Scan for the cell matching the given text and deliver its [X, Y] coordinate at center. 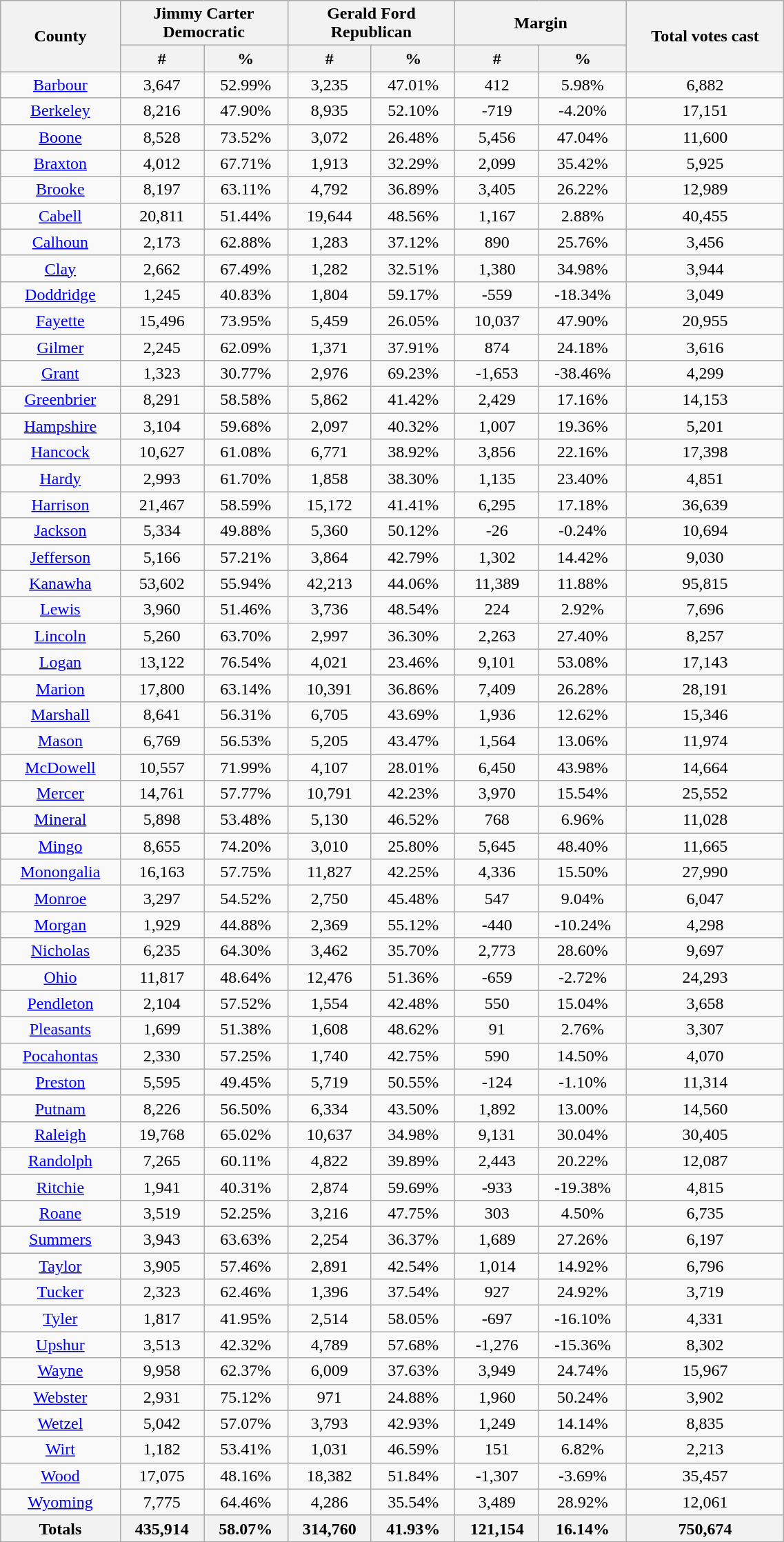
15,496 [161, 321]
47.04% [582, 137]
-10.24% [582, 925]
56.53% [245, 741]
Tucker [61, 1292]
12,989 [705, 190]
25.76% [582, 242]
4,789 [330, 1345]
58.05% [412, 1319]
3,902 [705, 1397]
3,307 [705, 1030]
8,641 [161, 714]
17,398 [705, 452]
60.11% [245, 1161]
1,245 [161, 294]
2,662 [161, 268]
Greenbrier [61, 400]
Kanawha [61, 583]
-659 [496, 977]
10,791 [330, 794]
5,205 [330, 741]
44.88% [245, 925]
Raleigh [61, 1134]
64.46% [245, 1502]
15,967 [705, 1371]
-1,653 [496, 374]
1,858 [330, 479]
6,197 [705, 1240]
62.09% [245, 347]
1,936 [496, 714]
42.48% [412, 1003]
Marshall [61, 714]
11,827 [330, 872]
42.79% [412, 557]
435,914 [161, 1528]
Harrison [61, 505]
3,944 [705, 268]
Nicholas [61, 951]
24.92% [582, 1292]
17.18% [582, 505]
24,293 [705, 977]
24.18% [582, 347]
Jimmy CarterDemocratic [204, 23]
51.36% [412, 977]
Gilmer [61, 347]
10,037 [496, 321]
4,851 [705, 479]
26.28% [582, 688]
Fayette [61, 321]
10,391 [330, 688]
14,664 [705, 768]
41.93% [412, 1528]
12,061 [705, 1502]
14.50% [582, 1056]
-15.36% [582, 1345]
36,639 [705, 505]
-1,276 [496, 1345]
10,637 [330, 1134]
9,697 [705, 951]
Brooke [61, 190]
44.06% [412, 583]
43.98% [582, 768]
550 [496, 1003]
15,172 [330, 505]
2,254 [330, 1240]
7,409 [496, 688]
3,905 [161, 1266]
1,249 [496, 1423]
20,955 [705, 321]
2,976 [330, 374]
16,163 [161, 872]
35.54% [412, 1502]
6,796 [705, 1266]
5,456 [496, 137]
41.41% [412, 505]
1,892 [496, 1108]
1,031 [330, 1450]
4,021 [330, 662]
971 [330, 1397]
5,459 [330, 321]
-1,307 [496, 1476]
1,302 [496, 557]
12,476 [330, 977]
16.14% [582, 1528]
76.54% [245, 662]
2,323 [161, 1292]
14.14% [582, 1423]
1,941 [161, 1187]
Monongalia [61, 872]
12,087 [705, 1161]
57.68% [412, 1345]
-18.34% [582, 294]
23.46% [412, 662]
10,557 [161, 768]
Boone [61, 137]
1,929 [161, 925]
2,104 [161, 1003]
1,014 [496, 1266]
35.42% [582, 163]
2,773 [496, 951]
Hancock [61, 452]
-440 [496, 925]
26.48% [412, 137]
13.00% [582, 1108]
17,143 [705, 662]
42.93% [412, 1423]
27.40% [582, 636]
11,028 [705, 820]
11,817 [161, 977]
32.29% [412, 163]
1,135 [496, 479]
30,405 [705, 1134]
14,761 [161, 794]
1,182 [161, 1450]
3,462 [330, 951]
63.14% [245, 688]
51.44% [245, 216]
Doddridge [61, 294]
5,862 [330, 400]
3,736 [330, 610]
3,793 [330, 1423]
1,007 [496, 426]
Totals [61, 1528]
-4.20% [582, 111]
10,627 [161, 452]
Lewis [61, 610]
39.89% [412, 1161]
48.64% [245, 977]
Clay [61, 268]
8,257 [705, 636]
7,696 [705, 610]
38.30% [412, 479]
7,775 [161, 1502]
Hampshire [61, 426]
35,457 [705, 1476]
57.25% [245, 1056]
61.70% [245, 479]
41.95% [245, 1319]
58.58% [245, 400]
2.88% [582, 216]
8,226 [161, 1108]
8,835 [705, 1423]
5,042 [161, 1423]
3,970 [496, 794]
27,990 [705, 872]
40,455 [705, 216]
3,616 [705, 347]
Monroe [61, 899]
5,334 [161, 531]
62.37% [245, 1371]
1,283 [330, 242]
14,560 [705, 1108]
56.50% [245, 1108]
3,943 [161, 1240]
Wirt [61, 1450]
3,104 [161, 426]
412 [496, 85]
48.62% [412, 1030]
53.48% [245, 820]
52.99% [245, 85]
5,719 [330, 1082]
Tyler [61, 1319]
Pendleton [61, 1003]
5,898 [161, 820]
2,245 [161, 347]
2,514 [330, 1319]
Wetzel [61, 1423]
8,655 [161, 846]
Ohio [61, 977]
57.75% [245, 872]
3,513 [161, 1345]
42.25% [412, 872]
36.30% [412, 636]
63.11% [245, 190]
24.74% [582, 1371]
2,750 [330, 899]
-124 [496, 1082]
4,331 [705, 1319]
Mercer [61, 794]
49.45% [245, 1082]
-2.72% [582, 977]
3,658 [705, 1003]
-38.46% [582, 374]
-26 [496, 531]
4,286 [330, 1502]
50.24% [582, 1397]
54.52% [245, 899]
2,263 [496, 636]
53,602 [161, 583]
Grant [61, 374]
4,012 [161, 163]
Summers [61, 1240]
Wayne [61, 1371]
Randolph [61, 1161]
8,528 [161, 137]
15,346 [705, 714]
17,800 [161, 688]
57.52% [245, 1003]
42.32% [245, 1345]
1,689 [496, 1240]
5,595 [161, 1082]
-1.10% [582, 1082]
4,299 [705, 374]
20.22% [582, 1161]
Berkeley [61, 111]
1,554 [330, 1003]
51.84% [412, 1476]
2,429 [496, 400]
3,960 [161, 610]
17.16% [582, 400]
26.05% [412, 321]
40.32% [412, 426]
121,154 [496, 1528]
750,674 [705, 1528]
1,699 [161, 1030]
57.07% [245, 1423]
57.46% [245, 1266]
42,213 [330, 583]
14.42% [582, 557]
2,997 [330, 636]
53.08% [582, 662]
67.71% [245, 163]
15.04% [582, 1003]
6,009 [330, 1371]
-719 [496, 111]
71.99% [245, 768]
48.16% [245, 1476]
303 [496, 1214]
75.12% [245, 1397]
45.48% [412, 899]
48.56% [412, 216]
2,099 [496, 163]
4,336 [496, 872]
Morgan [61, 925]
91 [496, 1030]
52.25% [245, 1214]
2,891 [330, 1266]
6,450 [496, 768]
Ritchie [61, 1187]
12.62% [582, 714]
3,519 [161, 1214]
17,075 [161, 1476]
224 [496, 610]
1,282 [330, 268]
43.50% [412, 1108]
9,101 [496, 662]
8,216 [161, 111]
6,295 [496, 505]
2,931 [161, 1397]
37.91% [412, 347]
3,072 [330, 137]
6,705 [330, 714]
9.04% [582, 899]
Upshur [61, 1345]
11,600 [705, 137]
59.17% [412, 294]
6,882 [705, 85]
6.82% [582, 1450]
23.40% [582, 479]
Margin [541, 23]
Preston [61, 1082]
Mineral [61, 820]
3,405 [496, 190]
314,760 [330, 1528]
Pleasants [61, 1030]
Putnam [61, 1108]
1,913 [330, 163]
890 [496, 242]
-3.69% [582, 1476]
55.12% [412, 925]
4,298 [705, 925]
1,323 [161, 374]
26.22% [582, 190]
6.96% [582, 820]
1,371 [330, 347]
3,216 [330, 1214]
9,030 [705, 557]
1,740 [330, 1056]
Jefferson [61, 557]
14.92% [582, 1266]
30.77% [245, 374]
56.31% [245, 714]
25,552 [705, 794]
8,291 [161, 400]
22.16% [582, 452]
11.88% [582, 583]
28.92% [582, 1502]
4,070 [705, 1056]
32.51% [412, 268]
63.63% [245, 1240]
57.21% [245, 557]
38.92% [412, 452]
37.63% [412, 1371]
40.31% [245, 1187]
3,647 [161, 85]
5,130 [330, 820]
1,608 [330, 1030]
Lincoln [61, 636]
42.54% [412, 1266]
11,389 [496, 583]
1,564 [496, 741]
63.70% [245, 636]
20,811 [161, 216]
95,815 [705, 583]
18,382 [330, 1476]
28.01% [412, 768]
6,235 [161, 951]
Taylor [61, 1266]
35.70% [412, 951]
37.54% [412, 1292]
9,131 [496, 1134]
74.20% [245, 846]
Pocahontas [61, 1056]
43.69% [412, 714]
-933 [496, 1187]
46.59% [412, 1450]
Marion [61, 688]
50.55% [412, 1082]
-0.24% [582, 531]
151 [496, 1450]
3,456 [705, 242]
42.75% [412, 1056]
62.88% [245, 242]
58.07% [245, 1528]
2,173 [161, 242]
2.92% [582, 610]
73.95% [245, 321]
Wood [61, 1476]
13.06% [582, 741]
28.60% [582, 951]
64.30% [245, 951]
41.42% [412, 400]
36.89% [412, 190]
52.10% [412, 111]
3,856 [496, 452]
County [61, 36]
-559 [496, 294]
1,167 [496, 216]
Hardy [61, 479]
5,166 [161, 557]
15.54% [582, 794]
19,644 [330, 216]
48.54% [412, 610]
Roane [61, 1214]
7,265 [161, 1161]
4,107 [330, 768]
Cabell [61, 216]
57.77% [245, 794]
11,314 [705, 1082]
4,822 [330, 1161]
Total votes cast [705, 36]
Wyoming [61, 1502]
1,396 [330, 1292]
6,047 [705, 899]
3,864 [330, 557]
4,792 [330, 190]
61.08% [245, 452]
49.88% [245, 531]
43.47% [412, 741]
Calhoun [61, 242]
Webster [61, 1397]
2.76% [582, 1030]
40.83% [245, 294]
-16.10% [582, 1319]
19.36% [582, 426]
55.94% [245, 583]
27.26% [582, 1240]
5,645 [496, 846]
Mason [61, 741]
46.52% [412, 820]
2,993 [161, 479]
1,960 [496, 1397]
6,334 [330, 1108]
8,935 [330, 111]
Jackson [61, 531]
48.40% [582, 846]
69.23% [412, 374]
51.46% [245, 610]
2,443 [496, 1161]
19,768 [161, 1134]
2,213 [705, 1450]
Gerald FordRepublican [371, 23]
6,735 [705, 1214]
3,235 [330, 85]
2,369 [330, 925]
37.12% [412, 242]
2,330 [161, 1056]
5,925 [705, 163]
2,874 [330, 1187]
3,719 [705, 1292]
14,153 [705, 400]
590 [496, 1056]
6,769 [161, 741]
Logan [61, 662]
59.68% [245, 426]
3,010 [330, 846]
30.04% [582, 1134]
6,771 [330, 452]
47.75% [412, 1214]
3,049 [705, 294]
4.50% [582, 1214]
Barbour [61, 85]
24.88% [412, 1397]
11,665 [705, 846]
36.86% [412, 688]
3,297 [161, 899]
Braxton [61, 163]
3,949 [496, 1371]
1,817 [161, 1319]
547 [496, 899]
-19.38% [582, 1187]
927 [496, 1292]
3,489 [496, 1502]
62.46% [245, 1292]
1,804 [330, 294]
5,260 [161, 636]
8,197 [161, 190]
50.12% [412, 531]
4,815 [705, 1187]
McDowell [61, 768]
2,097 [330, 426]
21,467 [161, 505]
5,201 [705, 426]
15.50% [582, 872]
11,974 [705, 741]
67.49% [245, 268]
36.37% [412, 1240]
17,151 [705, 111]
59.69% [412, 1187]
25.80% [412, 846]
28,191 [705, 688]
51.38% [245, 1030]
-697 [496, 1319]
5.98% [582, 85]
5,360 [330, 531]
53.41% [245, 1450]
Mingo [61, 846]
874 [496, 347]
9,958 [161, 1371]
47.01% [412, 85]
768 [496, 820]
42.23% [412, 794]
65.02% [245, 1134]
73.52% [245, 137]
1,380 [496, 268]
8,302 [705, 1345]
13,122 [161, 662]
10,694 [705, 531]
58.59% [245, 505]
